Return the [X, Y] coordinate for the center point of the cell that contains the specified text.  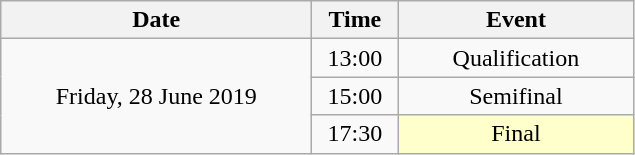
Qualification [516, 58]
Event [516, 20]
Final [516, 134]
Friday, 28 June 2019 [156, 96]
13:00 [355, 58]
17:30 [355, 134]
Semifinal [516, 96]
Date [156, 20]
Time [355, 20]
15:00 [355, 96]
